Extract the [x, y] coordinate from the center of the cell holding the provided text.  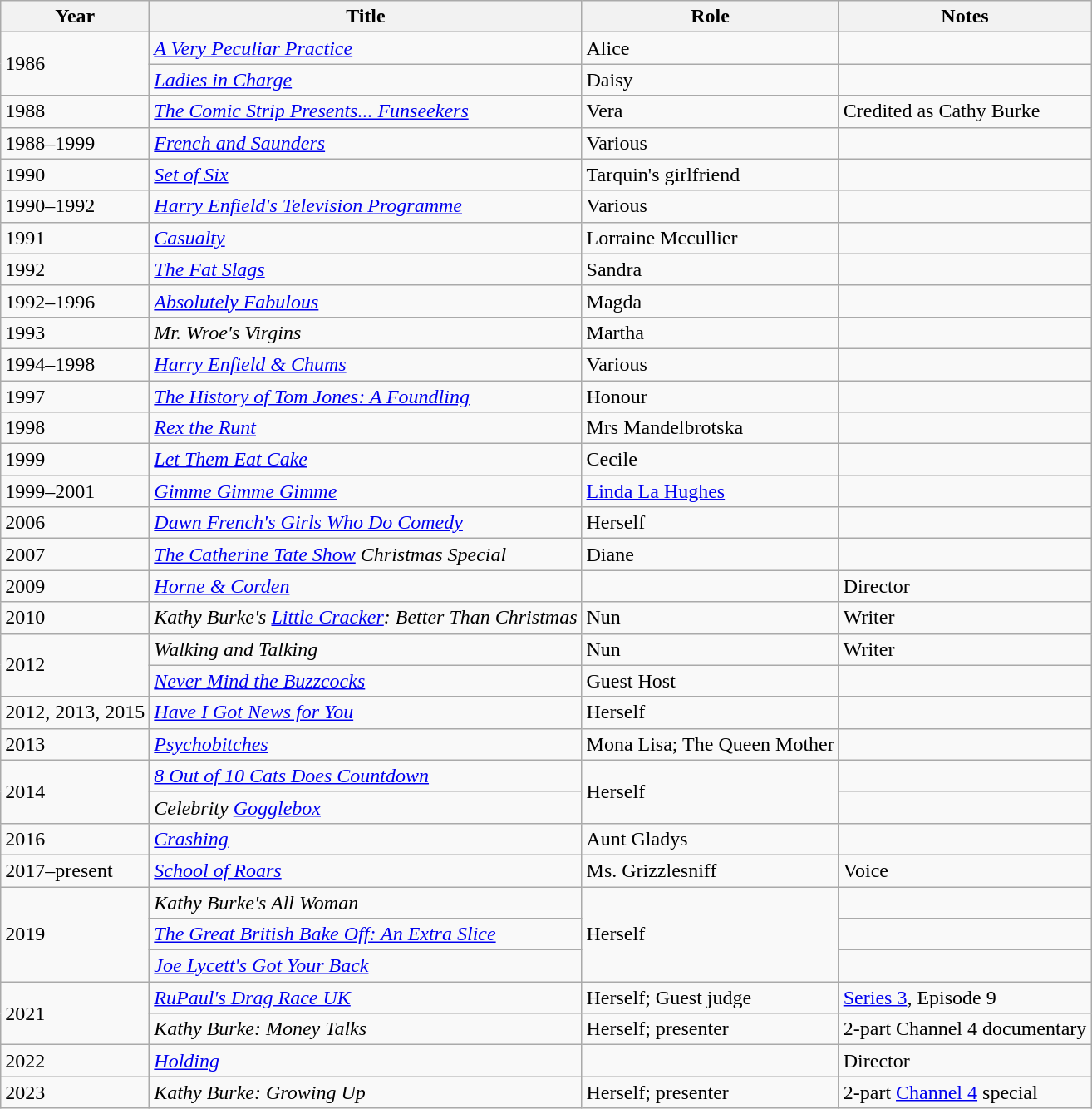
Have I Got News for You [366, 712]
Honour [710, 397]
Daisy [710, 80]
Alice [710, 48]
Harry Enfield & Chums [366, 364]
1990–1992 [75, 206]
Title [366, 17]
Walking and Talking [366, 649]
Absolutely Fabulous [366, 301]
1992–1996 [75, 301]
2006 [75, 523]
Herself; Guest judge [710, 998]
1986 [75, 64]
Sandra [710, 269]
2010 [75, 618]
Crashing [366, 839]
Holding [366, 1061]
School of Roars [366, 870]
2007 [75, 554]
The Great British Bake Off: An Extra Slice [366, 934]
1999 [75, 460]
Rex the Runt [366, 428]
Magda [710, 301]
2023 [75, 1092]
French and Saunders [366, 143]
2022 [75, 1061]
Cecile [710, 460]
2009 [75, 586]
2-part Channel 4 special [965, 1092]
Set of Six [366, 175]
1993 [75, 333]
Ladies in Charge [366, 80]
Celebrity Gogglebox [366, 807]
1991 [75, 238]
Dawn French's Girls Who Do Comedy [366, 523]
Kathy Burke's All Woman [366, 902]
Year [75, 17]
Mr. Wroe's Virgins [366, 333]
2021 [75, 1013]
Guest Host [710, 681]
2012, 2013, 2015 [75, 712]
2019 [75, 934]
Martha [710, 333]
A Very Peculiar Practice [366, 48]
1992 [75, 269]
Ms. Grizzlesniff [710, 870]
Kathy Burke's Little Cracker: Better Than Christmas [366, 618]
Harry Enfield's Television Programme [366, 206]
Let Them Eat Cake [366, 460]
1988–1999 [75, 143]
1998 [75, 428]
2-part Channel 4 documentary [965, 1029]
Diane [710, 554]
Gimme Gimme Gimme [366, 491]
Kathy Burke: Money Talks [366, 1029]
Never Mind the Buzzcocks [366, 681]
1990 [75, 175]
Mona Lisa; The Queen Mother [710, 744]
Series 3, Episode 9 [965, 998]
Casualty [366, 238]
The Comic Strip Presents... Funseekers [366, 111]
Notes [965, 17]
Horne & Corden [366, 586]
8 Out of 10 Cats Does Countdown [366, 776]
2013 [75, 744]
1997 [75, 397]
Linda La Hughes [710, 491]
RuPaul's Drag Race UK [366, 998]
Joe Lycett's Got Your Back [366, 966]
1999–2001 [75, 491]
The History of Tom Jones: A Foundling [366, 397]
1994–1998 [75, 364]
Kathy Burke: Growing Up [366, 1092]
Aunt Gladys [710, 839]
2016 [75, 839]
2014 [75, 791]
Voice [965, 870]
Vera [710, 111]
The Fat Slags [366, 269]
The Catherine Tate Show Christmas Special [366, 554]
Tarquin's girlfriend [710, 175]
Psychobitches [366, 744]
1988 [75, 111]
2017–present [75, 870]
Mrs Mandelbrotska [710, 428]
Lorraine Mccullier [710, 238]
Role [710, 17]
2012 [75, 665]
Credited as Cathy Burke [965, 111]
